Return the (X, Y) coordinate for the center point of the cell that contains the specified text.  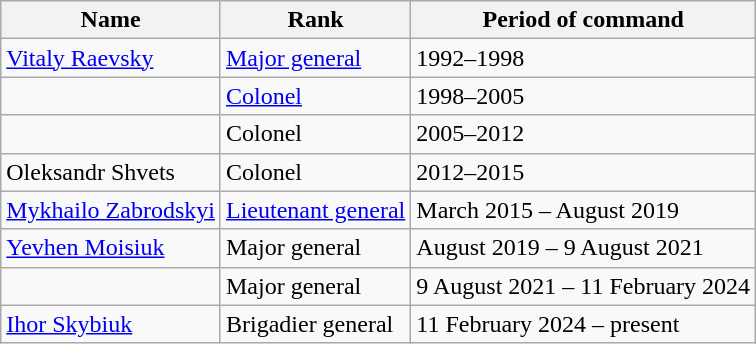
Rank (315, 20)
Brigadier general (315, 324)
Period of command (584, 20)
Mykhailo Zabrodskyi (111, 210)
Oleksandr Shvets (111, 172)
Ihor Skybiuk (111, 324)
March 2015 – August 2019 (584, 210)
9 August 2021 – 11 February 2024 (584, 286)
Yevhen Moisiuk (111, 248)
2005–2012 (584, 134)
Name (111, 20)
2012–2015 (584, 172)
1998–2005 (584, 96)
Vitaly Raevsky (111, 58)
11 February 2024 – present (584, 324)
1992–1998 (584, 58)
Lieutenant general (315, 210)
August 2019 – 9 August 2021 (584, 248)
